Detect which cell encompasses the target text, then output its (X, Y) center coordinate. 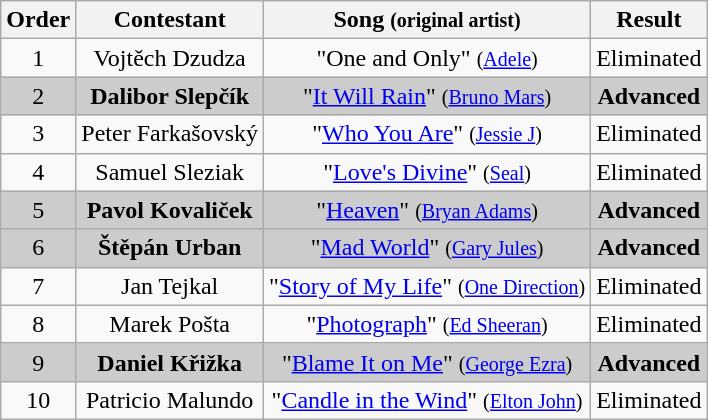
Daniel Křižka (170, 362)
"Candle in the Wind" (Elton John) (428, 400)
Dalibor Slepčík (170, 96)
"Mad World" (Gary Jules) (428, 248)
Order (38, 20)
Jan Tejkal (170, 286)
"Heaven" (Bryan Adams) (428, 210)
5 (38, 210)
"One and Only" (Adele) (428, 58)
Marek Pošta (170, 324)
Patricio Malundo (170, 400)
4 (38, 172)
1 (38, 58)
"Love's Divine" (Seal) (428, 172)
2 (38, 96)
"Story of My Life" (One Direction) (428, 286)
Contestant (170, 20)
Peter Farkašovský (170, 134)
3 (38, 134)
"It Will Rain" (Bruno Mars) (428, 96)
Štěpán Urban (170, 248)
"Blame It on Me" (George Ezra) (428, 362)
Vojtěch Dzudza (170, 58)
9 (38, 362)
Result (649, 20)
"Who You Are" (Jessie J) (428, 134)
10 (38, 400)
"Photograph" (Ed Sheeran) (428, 324)
Song (original artist) (428, 20)
6 (38, 248)
Samuel Sleziak (170, 172)
7 (38, 286)
8 (38, 324)
Pavol Kovaliček (170, 210)
